Capture the cell that displays the provided text and extract its (x, y) central coordinate. 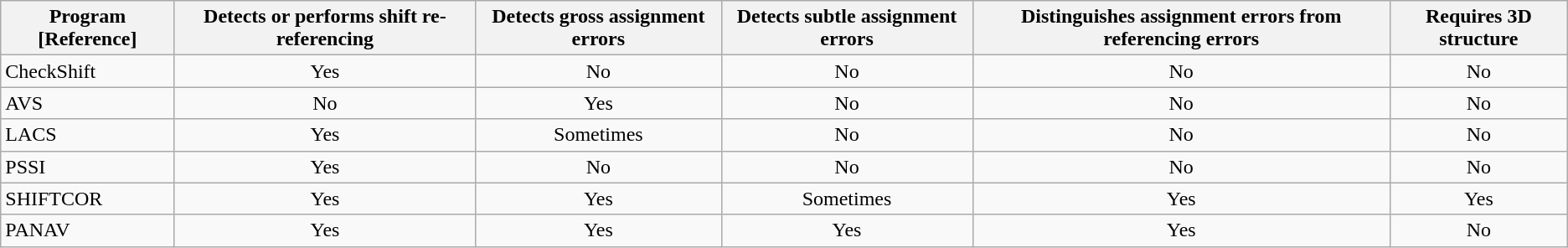
Detects gross assignment errors (598, 28)
PANAV (87, 230)
Detects or performs shift re-referencing (325, 28)
Program [Reference] (87, 28)
CheckShift (87, 71)
Detects subtle assignment errors (847, 28)
SHIFTCOR (87, 199)
LACS (87, 135)
Requires 3D structure (1478, 28)
PSSI (87, 167)
Distinguishes assignment errors from referencing errors (1181, 28)
AVS (87, 103)
